For the text-containing cell, return its midpoint in (x, y) coordinate format. 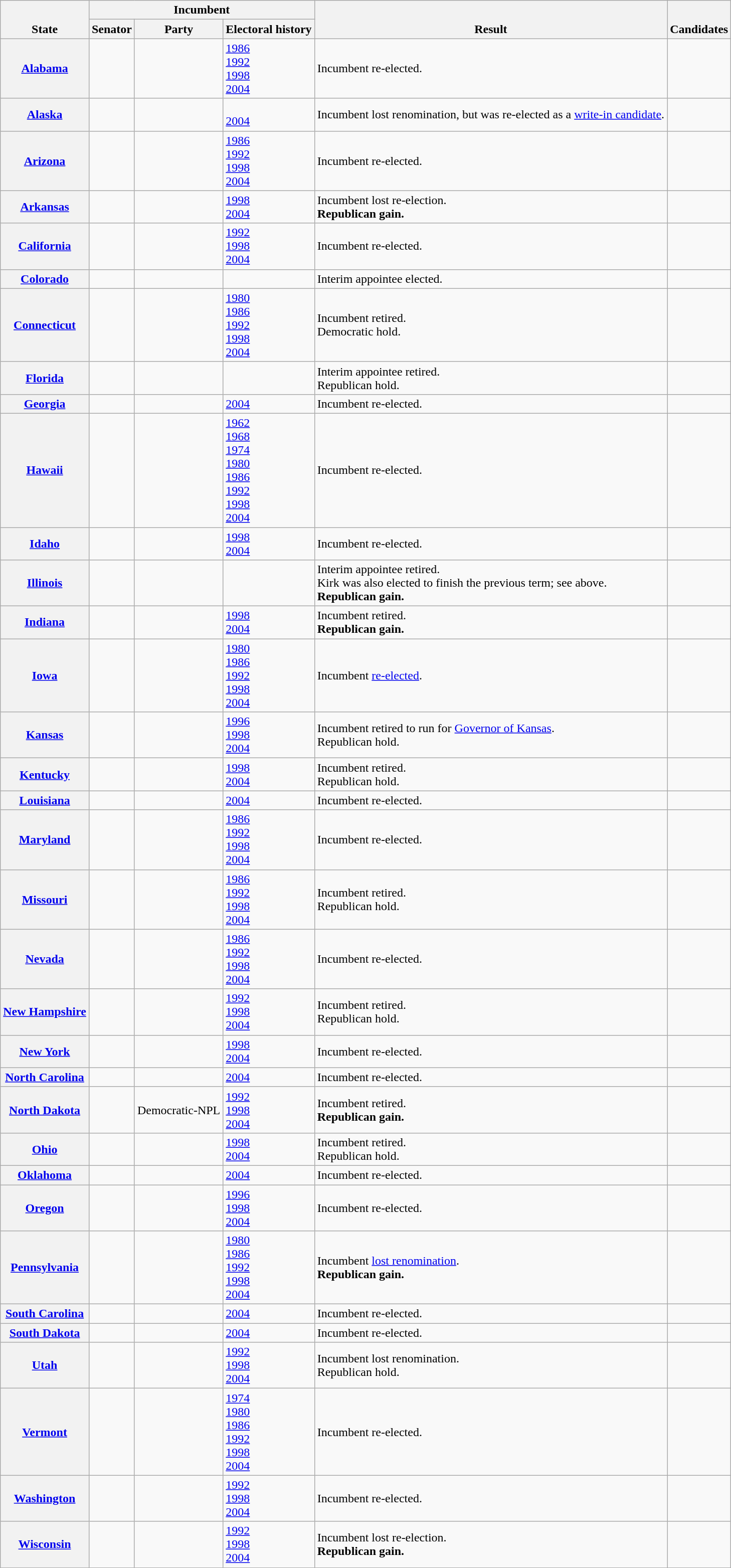
Kentucky (45, 774)
Illinois (45, 583)
Arkansas (45, 207)
Ohio (45, 1149)
Interim appointee retired.Kirk was also elected to finish the previous term; see above.Republican gain. (491, 583)
Louisiana (45, 800)
State (45, 20)
South Carolina (45, 1314)
South Dakota (45, 1333)
Wisconsin (45, 1544)
Electoral history (269, 29)
Alabama (45, 68)
New Hampshire (45, 1012)
Incumbent lost renomination.Republican hold. (491, 1365)
19621968197419801986199219982004 (269, 470)
197419801986199219982004 (269, 1432)
North Dakota (45, 1110)
Oregon (45, 1207)
Alaska (45, 114)
Party (178, 29)
Georgia (45, 404)
Candidates (699, 20)
Incumbent retired to run for Governor of Kansas.Republican hold. (491, 735)
California (45, 246)
Senator (111, 29)
Nevada (45, 959)
Democratic-NPL (178, 1110)
Missouri (45, 900)
Kansas (45, 735)
Washington (45, 1498)
Iowa (45, 675)
Arizona (45, 160)
Result (491, 20)
Incumbent lost renomination, but was re-elected as a write-in candidate. (491, 114)
Indiana (45, 623)
Incumbent retired.Democratic hold. (491, 325)
Utah (45, 1365)
Pennsylvania (45, 1268)
Incumbent lost renomination.Republican gain. (491, 1268)
Interim appointee elected. (491, 279)
Connecticut (45, 325)
Interim appointee retired.Republican hold. (491, 378)
Vermont (45, 1432)
Hawaii (45, 470)
Idaho (45, 544)
North Carolina (45, 1077)
Florida (45, 378)
Colorado (45, 279)
Incumbent (202, 10)
Oklahoma (45, 1175)
Maryland (45, 839)
New York (45, 1051)
